Find where the given text appears and provide that cell's center as [x, y] coordinate. 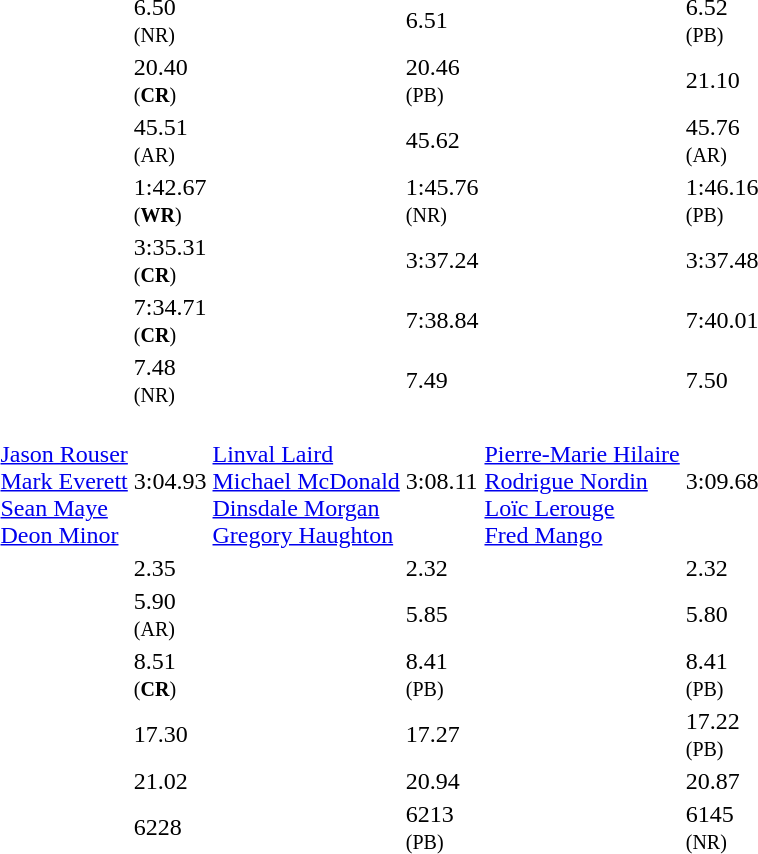
Pierre-Marie HilaireRodrigue NordinLoïc LerougeFred Mango [582, 481]
17.27 [442, 734]
20.40(CR) [170, 80]
21.02 [170, 781]
2.32 [442, 568]
8.41(PB) [442, 674]
2.35 [170, 568]
20.94 [442, 781]
1:45.76(NR) [442, 200]
3:04.93 [170, 481]
7.48(NR) [170, 380]
8.51(CR) [170, 674]
Linval LairdMichael McDonaldDinsdale MorganGregory Haughton [306, 481]
3:35.31(CR) [170, 260]
1:42.67(WR) [170, 200]
3:08.11 [442, 481]
5.85 [442, 614]
7:34.71(CR) [170, 320]
17.30 [170, 734]
7:38.84 [442, 320]
5.90(AR) [170, 614]
7.49 [442, 380]
45.51(AR) [170, 140]
45.62 [442, 140]
20.46(PB) [442, 80]
3:37.24 [442, 260]
